From the cell containing the given text, extract its center point as [X, Y] coordinate. 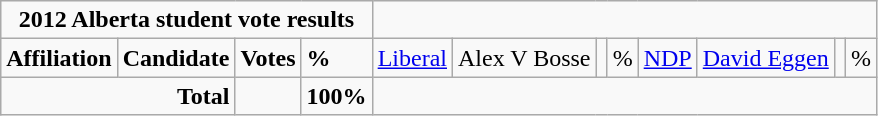
100% [336, 96]
Votes [268, 58]
2012 Alberta student vote results [186, 20]
Affiliation [59, 58]
NDP [668, 58]
Liberal [412, 58]
David Eggen [766, 58]
Candidate [176, 58]
Total [118, 96]
Alex V Bosse [525, 58]
